Find where the given text appears and provide that cell's center as [X, Y] coordinate. 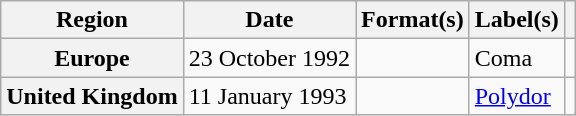
Europe [92, 58]
United Kingdom [92, 96]
Format(s) [413, 20]
Date [269, 20]
23 October 1992 [269, 58]
Coma [516, 58]
11 January 1993 [269, 96]
Region [92, 20]
Polydor [516, 96]
Label(s) [516, 20]
